Find where the given text appears and provide that cell's center as (X, Y) coordinate. 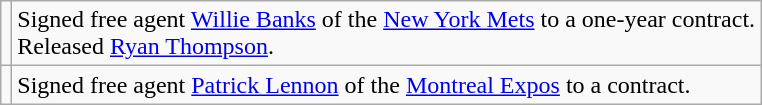
Signed free agent Willie Banks of the New York Mets to a one-year contract. Released Ryan Thompson. (386, 34)
Signed free agent Patrick Lennon of the Montreal Expos to a contract. (386, 85)
